Return (X, Y) of the center of cell containing provided text 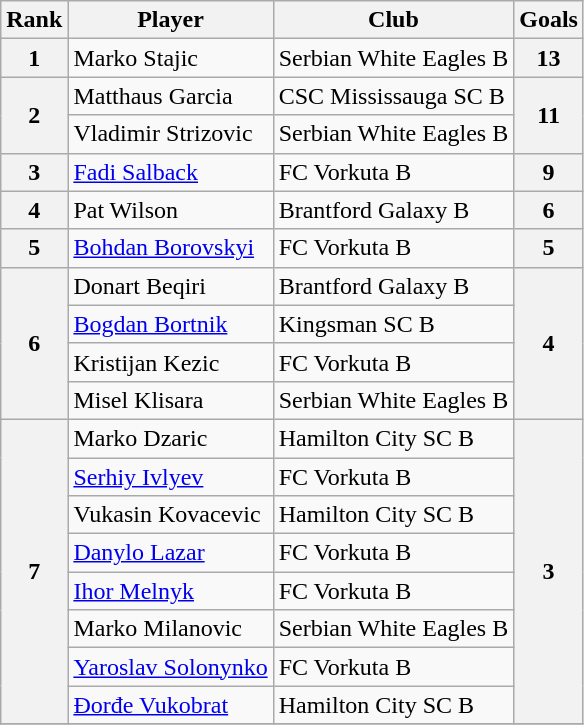
Kristijan Kezic (170, 362)
Vukasin Kovacevic (170, 515)
Đorđe Vukobrat (170, 705)
Rank (34, 20)
Player (170, 20)
Pat Wilson (170, 210)
Kingsman SC B (394, 324)
Marko Milanovic (170, 629)
Bogdan Bortnik (170, 324)
Danylo Lazar (170, 553)
1 (34, 58)
Vladimir Strizovic (170, 134)
Misel Klisara (170, 400)
Yaroslav Solonynko (170, 667)
Donart Beqiri (170, 286)
Serhiy Ivlyev (170, 477)
Club (394, 20)
Marko Dzaric (170, 438)
2 (34, 115)
Goals (549, 20)
Bohdan Borovskyi (170, 248)
Ihor Melnyk (170, 591)
Matthaus Garcia (170, 96)
11 (549, 115)
CSC Mississauga SC B (394, 96)
Fadi Salback (170, 172)
9 (549, 172)
13 (549, 58)
7 (34, 571)
Marko Stajic (170, 58)
